Return the (x, y) coordinate for the center point of the cell that contains the specified text.  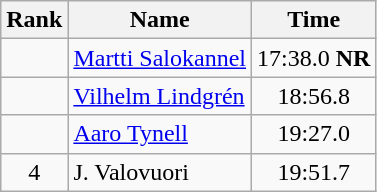
17:38.0 NR (314, 58)
Name (160, 20)
19:27.0 (314, 134)
Rank (34, 20)
Martti Salokannel (160, 58)
19:51.7 (314, 172)
Time (314, 20)
J. Valovuori (160, 172)
Aaro Tynell (160, 134)
18:56.8 (314, 96)
Vilhelm Lindgrén (160, 96)
4 (34, 172)
